Determine the [x, y] coordinate at the center of the cell enclosing the given text.  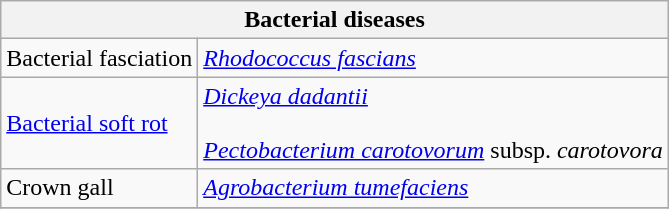
Crown gall [100, 188]
Dickeya dadantiiPectobacterium carotovorum subsp. carotovora [434, 123]
Agrobacterium tumefaciens [434, 188]
Bacterial fasciation [100, 58]
Bacterial diseases [335, 20]
Bacterial soft rot [100, 123]
Rhodococcus fascians [434, 58]
